From the cell containing the given text, extract its center point as (X, Y) coordinate. 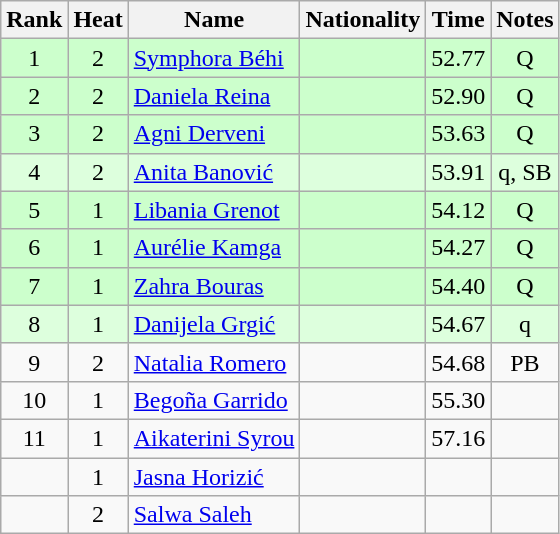
Libania Grenot (214, 210)
Notes (525, 20)
3 (34, 134)
Name (214, 20)
Nationality (363, 20)
6 (34, 248)
Natalia Romero (214, 362)
Anita Banović (214, 172)
5 (34, 210)
q (525, 324)
54.68 (458, 362)
Danijela Grgić (214, 324)
53.63 (458, 134)
57.16 (458, 438)
10 (34, 400)
Agni Derveni (214, 134)
8 (34, 324)
53.91 (458, 172)
Daniela Reina (214, 96)
q, SB (525, 172)
PB (525, 362)
11 (34, 438)
Heat (98, 20)
54.67 (458, 324)
54.27 (458, 248)
Zahra Bouras (214, 286)
52.77 (458, 58)
9 (34, 362)
Aurélie Kamga (214, 248)
4 (34, 172)
Aikaterini Syrou (214, 438)
Rank (34, 20)
Jasna Horizić (214, 477)
7 (34, 286)
54.40 (458, 286)
54.12 (458, 210)
Salwa Saleh (214, 515)
55.30 (458, 400)
Time (458, 20)
Symphora Béhi (214, 58)
Begoña Garrido (214, 400)
52.90 (458, 96)
